From the cell containing the given text, extract its center point as (x, y) coordinate. 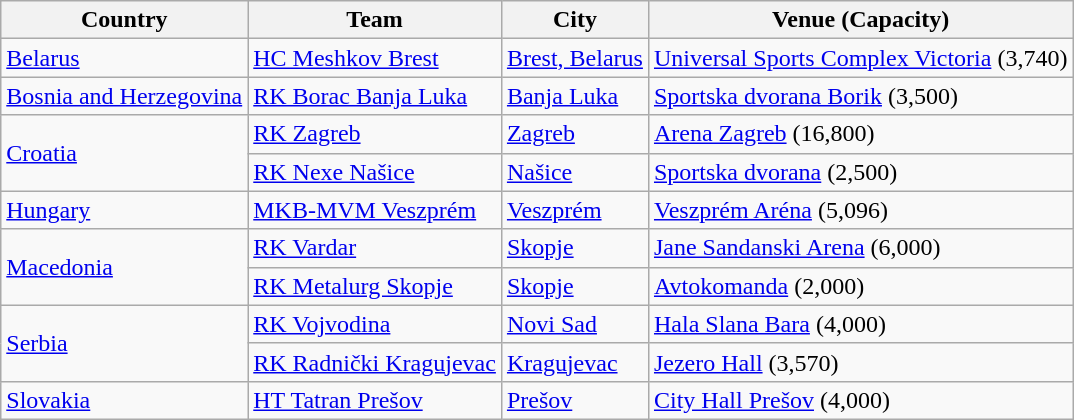
Veszprém Aréna (5,096) (860, 210)
HC Meshkov Brest (375, 58)
Kragujevac (574, 362)
Arena Zagreb (16,800) (860, 134)
RK Vojvodina (375, 324)
Našice (574, 172)
MKB-MVM Veszprém (375, 210)
Brest, Belarus (574, 58)
HT Tatran Prešov (375, 400)
Slovakia (124, 400)
Bosnia and Herzegovina (124, 96)
City Hall Prešov (4,000) (860, 400)
RK Nexe Našice (375, 172)
Macedonia (124, 267)
City (574, 20)
RK Borac Banja Luka (375, 96)
Belarus (124, 58)
Venue (Capacity) (860, 20)
Jezero Hall (3,570) (860, 362)
Novi Sad (574, 324)
Universal Sports Complex Victoria (3,740) (860, 58)
Hungary (124, 210)
Sportska dvorana Borik (3,500) (860, 96)
RK Metalurg Skopje (375, 286)
Croatia (124, 153)
Banja Luka (574, 96)
Avtokomanda (2,000) (860, 286)
Zagreb (574, 134)
Country (124, 20)
RK Zagreb (375, 134)
Veszprém (574, 210)
Sportska dvorana (2,500) (860, 172)
Team (375, 20)
RK Vardar (375, 248)
Hala Slana Bara (4,000) (860, 324)
Serbia (124, 343)
RK Radnički Kragujevac (375, 362)
Prešov (574, 400)
Jane Sandanski Arena (6,000) (860, 248)
